Search for the cell housing the specified text and yield its (x, y) center coordinate. 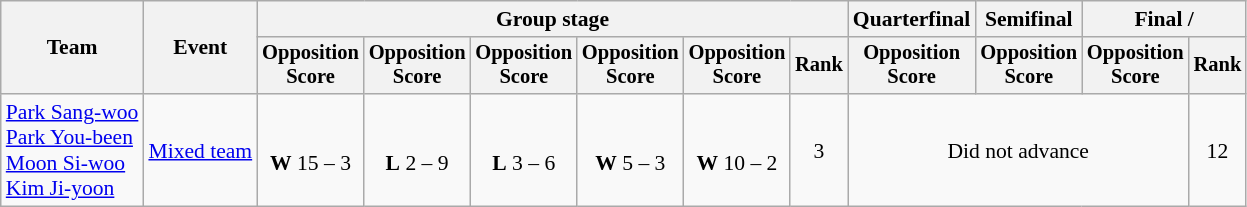
Event (200, 48)
Group stage (552, 19)
W 5 – 3 (630, 150)
W 15 – 3 (310, 150)
W 10 – 2 (738, 150)
Park Sang-wooPark You-beenMoon Si-wooKim Ji-yoon (72, 150)
Mixed team (200, 150)
12 (1218, 150)
Did not advance (1018, 150)
Team (72, 48)
Quarterfinal (912, 19)
L 2 – 9 (418, 150)
3 (819, 150)
L 3 – 6 (524, 150)
Semifinal (1028, 19)
Final / (1164, 19)
